Identify which cell holds the provided text, then report its (X, Y) central coordinate. 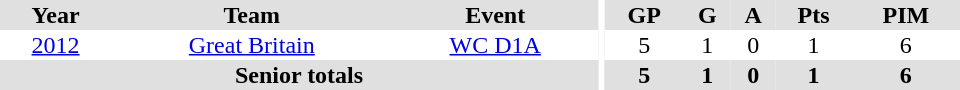
2012 (56, 45)
Year (56, 15)
GP (644, 15)
Event (495, 15)
Great Britain (252, 45)
WC D1A (495, 45)
G (708, 15)
Team (252, 15)
A (753, 15)
Senior totals (299, 75)
PIM (906, 15)
Pts (813, 15)
